From the cell containing the given text, extract its center point as (X, Y) coordinate. 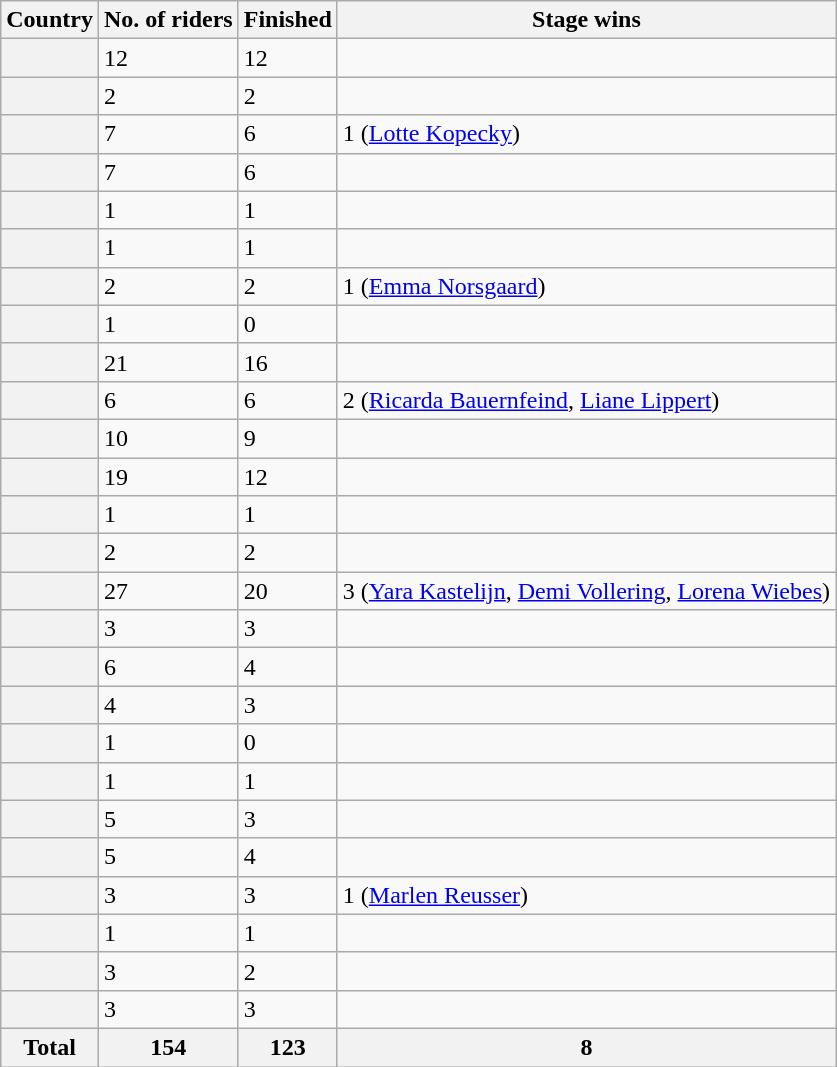
16 (288, 362)
1 (Lotte Kopecky) (586, 134)
3 (Yara Kastelijn, Demi Vollering, Lorena Wiebes) (586, 591)
Country (50, 20)
20 (288, 591)
9 (288, 438)
154 (168, 1047)
123 (288, 1047)
27 (168, 591)
No. of riders (168, 20)
8 (586, 1047)
1 (Marlen Reusser) (586, 895)
10 (168, 438)
Finished (288, 20)
2 (Ricarda Bauernfeind, Liane Lippert) (586, 400)
19 (168, 477)
21 (168, 362)
Total (50, 1047)
1 (Emma Norsgaard) (586, 286)
Stage wins (586, 20)
